Locate the cell with the specified text and output its (X, Y) center coordinate. 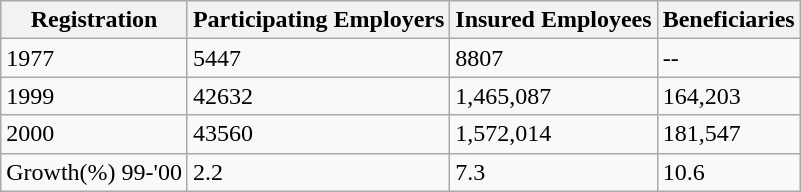
1,572,014 (554, 134)
-- (728, 58)
Growth(%) 99-'00 (94, 172)
43560 (318, 134)
1977 (94, 58)
Participating Employers (318, 20)
Insured Employees (554, 20)
1999 (94, 96)
1,465,087 (554, 96)
10.6 (728, 172)
164,203 (728, 96)
Registration (94, 20)
7.3 (554, 172)
Beneficiaries (728, 20)
5447 (318, 58)
2.2 (318, 172)
2000 (94, 134)
8807 (554, 58)
42632 (318, 96)
181,547 (728, 134)
